Return the [x, y] coordinate for the center point of the cell that contains the specified text.  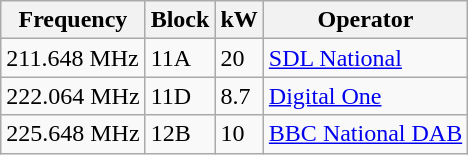
Frequency [73, 20]
Operator [365, 20]
12B [180, 134]
BBC National DAB [365, 134]
Digital One [365, 96]
SDL National [365, 58]
11A [180, 58]
kW [239, 20]
Block [180, 20]
211.648 MHz [73, 58]
10 [239, 134]
8.7 [239, 96]
20 [239, 58]
11D [180, 96]
225.648 MHz [73, 134]
222.064 MHz [73, 96]
